Detect which cell encompasses the target text, then output its (X, Y) center coordinate. 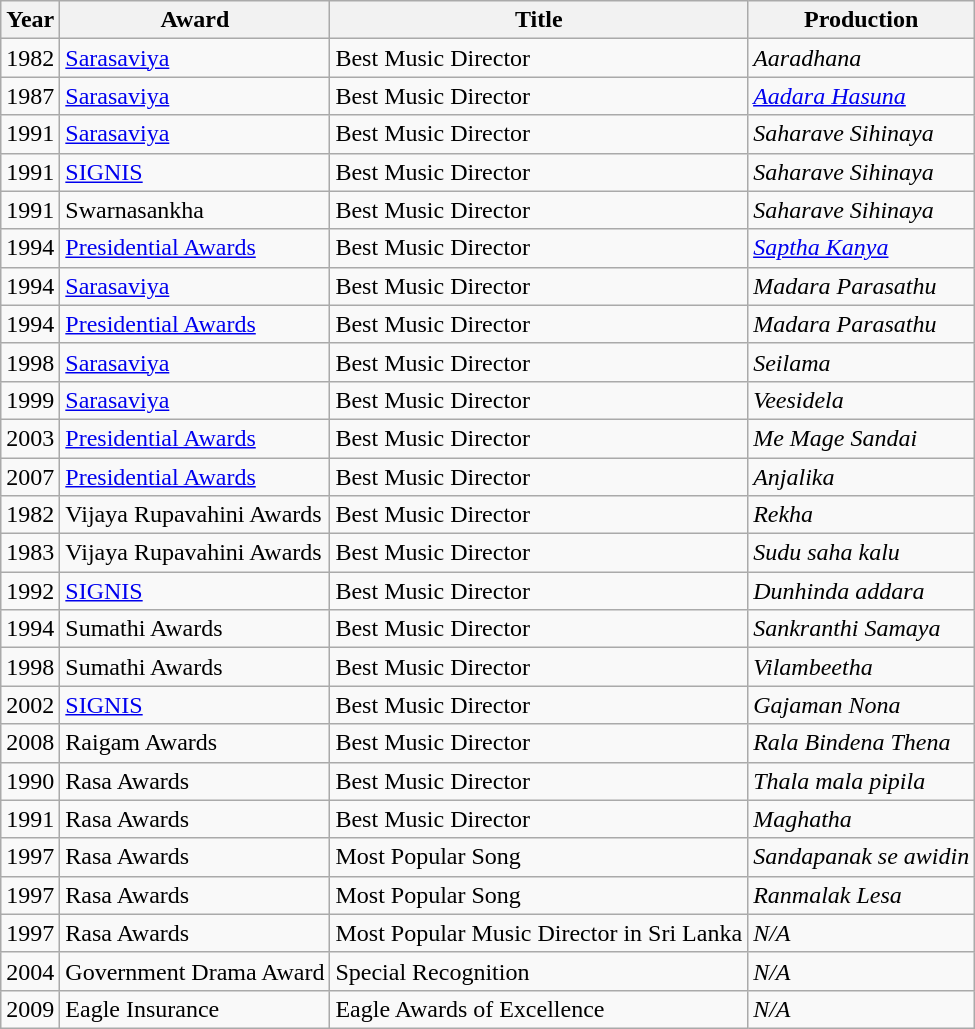
Rekha (862, 515)
2004 (30, 971)
Sudu saha kalu (862, 553)
Thala mala pipila (862, 781)
Eagle Insurance (195, 1009)
Swarnasankha (195, 210)
Dunhinda addara (862, 591)
1987 (30, 96)
2009 (30, 1009)
Sankranthi Samaya (862, 629)
Award (195, 20)
Most Popular Music Director in Sri Lanka (539, 933)
2002 (30, 705)
2003 (30, 438)
Sandapanak se awidin (862, 857)
Vilambeetha (862, 667)
Eagle Awards of Excellence (539, 1009)
Gajaman Nona (862, 705)
Government Drama Award (195, 971)
Aadara Hasuna (862, 96)
Aaradhana (862, 58)
1992 (30, 591)
1999 (30, 400)
1983 (30, 553)
Special Recognition (539, 971)
Veesidela (862, 400)
Production (862, 20)
Saptha Kanya (862, 248)
Title (539, 20)
2007 (30, 477)
Rala Bindena Thena (862, 743)
Year (30, 20)
Ranmalak Lesa (862, 895)
Me Mage Sandai (862, 438)
Maghatha (862, 819)
1990 (30, 781)
Seilama (862, 362)
Anjalika (862, 477)
2008 (30, 743)
Raigam Awards (195, 743)
